Locate the cell with the specified text and output its [X, Y] center coordinate. 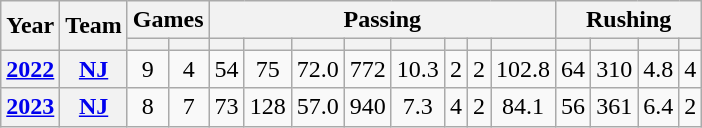
57.0 [318, 107]
940 [368, 107]
72.0 [318, 69]
7 [188, 107]
75 [268, 69]
Team [94, 26]
54 [226, 69]
8 [148, 107]
6.4 [658, 107]
310 [614, 69]
7.3 [418, 107]
Rushing [629, 20]
84.1 [522, 107]
128 [268, 107]
Passing [382, 20]
Games [168, 20]
102.8 [522, 69]
73 [226, 107]
2022 [30, 69]
772 [368, 69]
56 [574, 107]
4.8 [658, 69]
64 [574, 69]
9 [148, 69]
Year [30, 26]
2023 [30, 107]
10.3 [418, 69]
361 [614, 107]
